Return the (X, Y) coordinate for the center point of the cell that contains the specified text.  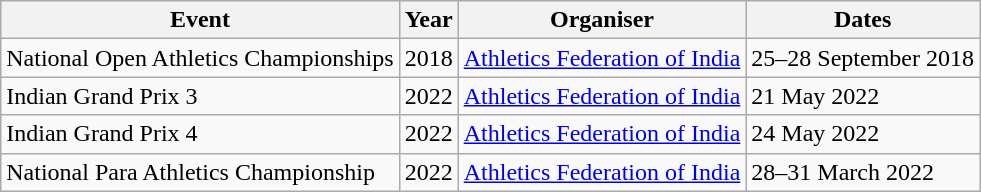
Organiser (602, 20)
24 May 2022 (863, 134)
21 May 2022 (863, 96)
Dates (863, 20)
Event (200, 20)
National Para Athletics Championship (200, 172)
National Open Athletics Championships (200, 58)
Indian Grand Prix 3 (200, 96)
28–31 March 2022 (863, 172)
Year (428, 20)
Indian Grand Prix 4 (200, 134)
2018 (428, 58)
25–28 September 2018 (863, 58)
